Extract the (x, y) coordinate from the center of the cell holding the provided text.  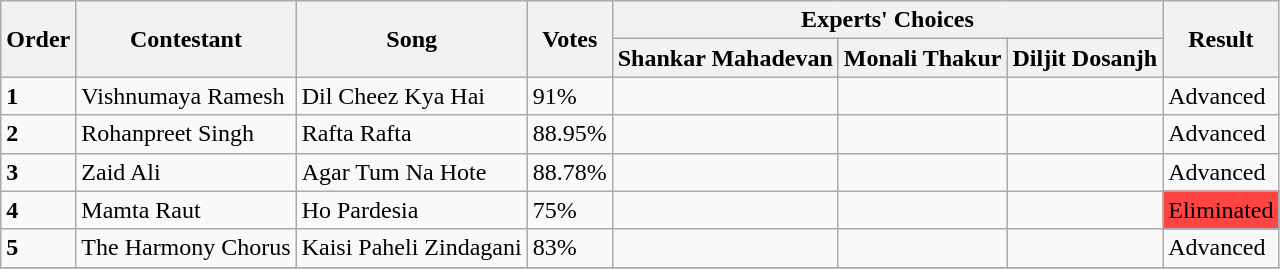
5 (38, 248)
Experts' Choices (887, 20)
Mamta Raut (186, 210)
Zaid Ali (186, 172)
75% (570, 210)
Rohanpreet Singh (186, 134)
Kaisi Paheli Zindagani (412, 248)
88.78% (570, 172)
3 (38, 172)
The Harmony Chorus (186, 248)
Monali Thakur (922, 58)
Shankar Mahadevan (725, 58)
Result (1221, 39)
Dil Cheez Kya Hai (412, 96)
91% (570, 96)
2 (38, 134)
Eliminated (1221, 210)
1 (38, 96)
Song (412, 39)
Ho Pardesia (412, 210)
88.95% (570, 134)
4 (38, 210)
Vishnumaya Ramesh (186, 96)
Order (38, 39)
Rafta Rafta (412, 134)
Diljit Dosanjh (1085, 58)
83% (570, 248)
Votes (570, 39)
Contestant (186, 39)
Agar Tum Na Hote (412, 172)
